Capture the cell that displays the provided text and extract its (X, Y) central coordinate. 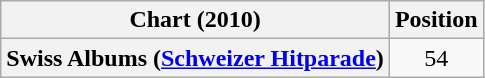
Swiss Albums (Schweizer Hitparade) (196, 58)
Chart (2010) (196, 20)
Position (436, 20)
54 (436, 58)
